Capture the cell that displays the provided text and extract its [X, Y] central coordinate. 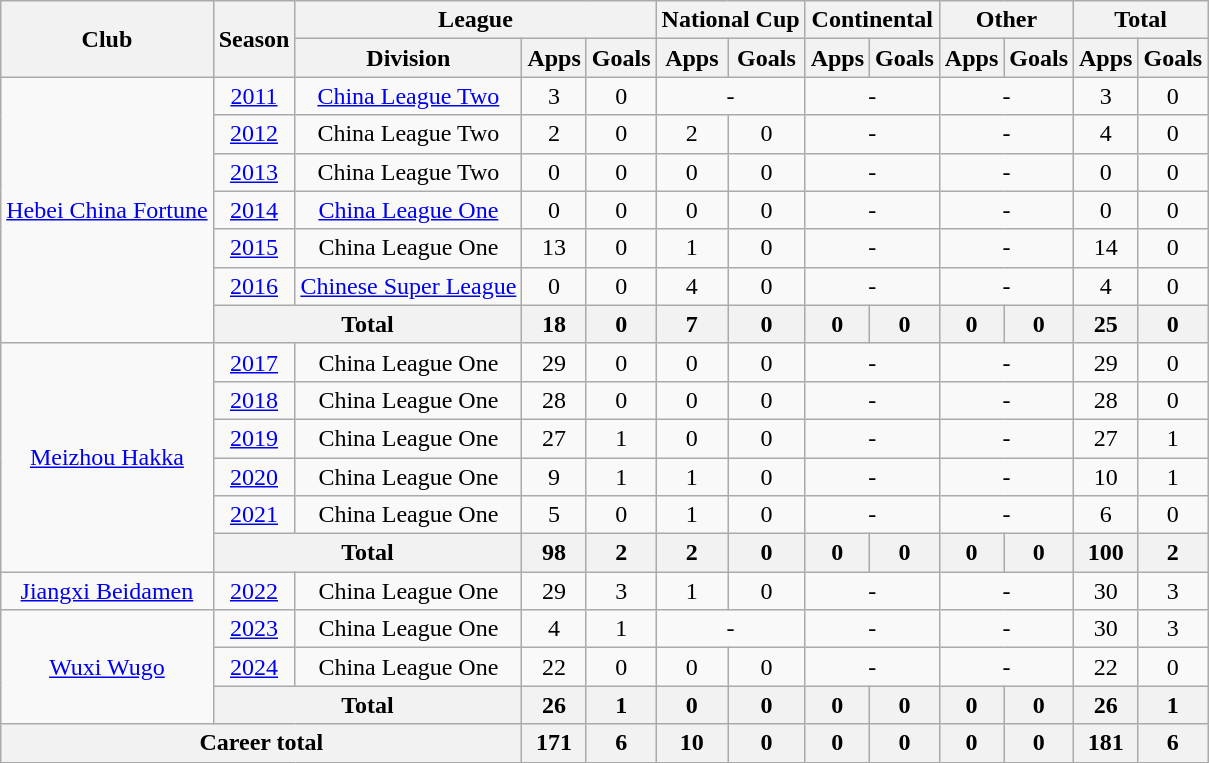
171 [554, 743]
Meizhou Hakka [107, 457]
2015 [254, 248]
Season [254, 39]
Chinese Super League [408, 286]
25 [1106, 324]
2019 [254, 438]
2013 [254, 172]
Wuxi Wugo [107, 667]
100 [1106, 553]
181 [1106, 743]
2014 [254, 210]
18 [554, 324]
13 [554, 248]
Jiangxi Beidamen [107, 591]
14 [1106, 248]
Career total [262, 743]
7 [692, 324]
2021 [254, 515]
League [476, 20]
5 [554, 515]
Other [1006, 20]
98 [554, 553]
National Cup [730, 20]
2024 [254, 667]
2016 [254, 286]
Continental [872, 20]
Club [107, 39]
9 [554, 477]
2017 [254, 362]
Hebei China Fortune [107, 210]
2023 [254, 629]
2018 [254, 400]
2012 [254, 134]
2020 [254, 477]
Division [408, 58]
2011 [254, 96]
2022 [254, 591]
